Scan for the cell matching the given text and deliver its (X, Y) coordinate at center. 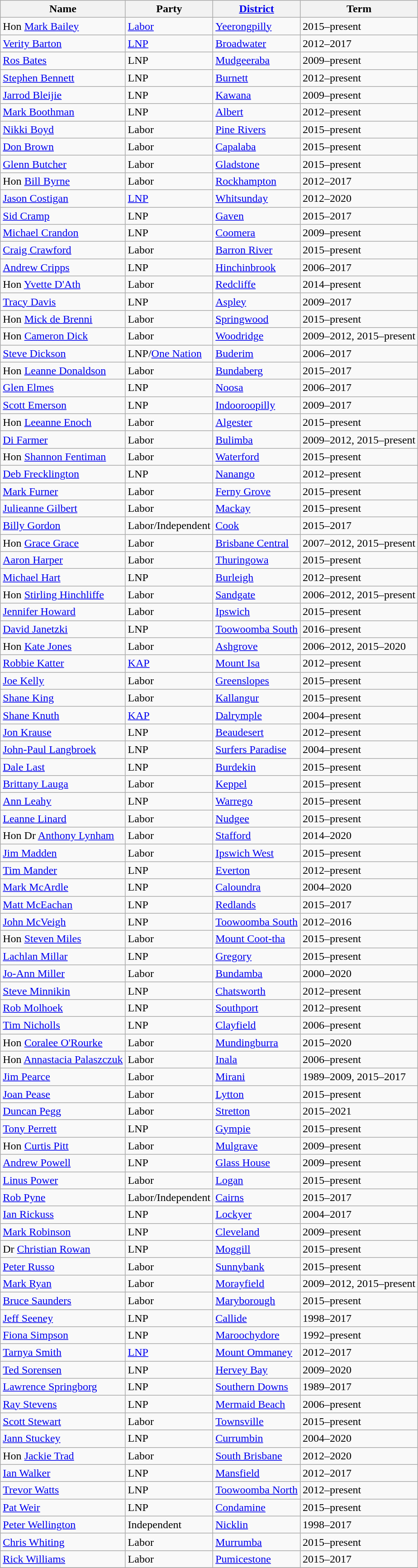
Dalrymple (257, 715)
Pine Rivers (257, 129)
1992–present (359, 1335)
Bulimba (257, 439)
Buderim (257, 353)
Burdekin (257, 767)
Mark Robinson (63, 1232)
Morayfield (257, 1283)
Bundamba (257, 973)
Hervey Bay (257, 1370)
Redcliffe (257, 285)
2015–2021 (359, 1111)
Andrew Powell (63, 1163)
John McVeigh (63, 922)
Mudgeeraba (257, 61)
Whitsunday (257, 198)
Kallangur (257, 698)
Broadwater (257, 43)
1989–2009, 2015–2017 (359, 1077)
Andrew Cripps (63, 267)
Tony Perrett (63, 1129)
Hinchinbrook (257, 267)
Hon Coralee O'Rourke (63, 1042)
Lockyer (257, 1215)
South Brisbane (257, 1456)
Southport (257, 1008)
Scott Emerson (63, 405)
1989–2017 (359, 1387)
Albert (257, 112)
Yeerongpilly (257, 26)
Brittany Lauga (63, 784)
Nudgee (257, 819)
Tim Nicholls (63, 1025)
Springwood (257, 319)
Fiona Simpson (63, 1335)
Greenslopes (257, 681)
Steve Minnikin (63, 991)
Linus Power (63, 1180)
Ipswich (257, 612)
Tarnya Smith (63, 1353)
Pumicestone (257, 1559)
Mark Ryan (63, 1283)
Ferny Grove (257, 491)
Jason Costigan (63, 198)
Stephen Bennett (63, 78)
Capalaba (257, 147)
Term (359, 9)
Surfers Paradise (257, 749)
Hon Dr Anthony Lynham (63, 836)
Sid Cramp (63, 216)
David Janetzki (63, 629)
Joan Pease (63, 1094)
Brisbane Central (257, 543)
Nikki Boyd (63, 129)
Currumbin (257, 1439)
Steve Dickson (63, 353)
2009–2020 (359, 1370)
Hon Shannon Fentiman (63, 457)
Lytton (257, 1094)
Hon Bill Byrne (63, 181)
Craig Crawford (63, 250)
Hon Cameron Dick (63, 336)
Jon Krause (63, 732)
Gregory (257, 956)
Hon Stirling Hinchliffe (63, 595)
Glen Elmes (63, 388)
Lawrence Springborg (63, 1387)
Di Farmer (63, 439)
Mackay (257, 509)
Mundingburra (257, 1042)
Woodridge (257, 336)
Maroochydore (257, 1335)
Mount Isa (257, 663)
Sandgate (257, 595)
Pat Weir (63, 1507)
Rick Williams (63, 1559)
Don Brown (63, 147)
Stretton (257, 1111)
Chatsworth (257, 991)
Noosa (257, 388)
Barron River (257, 250)
Jeff Seeney (63, 1318)
Peter Russo (63, 1266)
Ted Sorensen (63, 1370)
Hon Steven Miles (63, 939)
Redlands (257, 905)
Matt McEachan (63, 905)
Ashgrove (257, 646)
Hon Grace Grace (63, 543)
Mount Coot-tha (257, 939)
Burleigh (257, 577)
2006–2012, 2015–present (359, 595)
Nanango (257, 474)
Deb Frecklington (63, 474)
Duncan Pegg (63, 1111)
Mansfield (257, 1473)
Beaudesert (257, 732)
Southern Downs (257, 1387)
Ian Rickuss (63, 1215)
Jann Stuckey (63, 1439)
2014–present (359, 285)
Algester (257, 422)
Rob Pyne (63, 1197)
Chris Whiting (63, 1542)
Ian Walker (63, 1473)
District (257, 9)
Glass House (257, 1163)
Hon Mick de Brenni (63, 319)
2012–2016 (359, 922)
Mark Boothman (63, 112)
Jim Madden (63, 853)
Jo-Ann Miller (63, 973)
Sunnybank (257, 1266)
Hon Curtis Pitt (63, 1146)
Mulgrave (257, 1146)
Jim Pearce (63, 1077)
Bundaberg (257, 371)
Ann Leahy (63, 801)
Hon Yvette D'Ath (63, 285)
Callide (257, 1318)
Stafford (257, 836)
Thuringowa (257, 560)
Warrego (257, 801)
LNP/One Nation (169, 353)
Indooroopilly (257, 405)
Condamine (257, 1507)
Hon Kate Jones (63, 646)
Cleveland (257, 1232)
Mark McArdle (63, 887)
Nicklin (257, 1525)
John-Paul Langbroek (63, 749)
Hon Annastacia Palaszczuk (63, 1060)
Hon Leanne Donaldson (63, 371)
Tracy Davis (63, 302)
Keppel (257, 784)
Clayfield (257, 1025)
Gladstone (257, 164)
Joe Kelly (63, 681)
Caloundra (257, 887)
2015–2020 (359, 1042)
Glenn Butcher (63, 164)
2000–2020 (359, 973)
Murrumba (257, 1542)
Julieanne Gilbert (63, 509)
Lachlan Millar (63, 956)
Hon Mark Bailey (63, 26)
Townsville (257, 1421)
Kawana (257, 95)
Burnett (257, 78)
Logan (257, 1180)
Aaron Harper (63, 560)
Moggill (257, 1249)
Coomera (257, 233)
Ros Bates (63, 61)
Rob Molhoek (63, 1008)
2014–2020 (359, 836)
Hon Jackie Trad (63, 1456)
Tim Mander (63, 870)
2007–2012, 2015–present (359, 543)
Waterford (257, 457)
Shane Knuth (63, 715)
Michael Crandon (63, 233)
Bruce Saunders (63, 1301)
Dale Last (63, 767)
Name (63, 9)
Mermaid Beach (257, 1404)
Rockhampton (257, 181)
Aspley (257, 302)
Jarrod Bleijie (63, 95)
Dr Christian Rowan (63, 1249)
Billy Gordon (63, 526)
Scott Stewart (63, 1421)
Robbie Katter (63, 663)
Shane King (63, 698)
Cook (257, 526)
Jennifer Howard (63, 612)
2004–2017 (359, 1215)
2006–2012, 2015–2020 (359, 646)
Verity Barton (63, 43)
Mark Furner (63, 491)
Inala (257, 1060)
Ipswich West (257, 853)
Gaven (257, 216)
Everton (257, 870)
Mount Ommaney (257, 1353)
Mirani (257, 1077)
Maryborough (257, 1301)
Party (169, 9)
Leanne Linard (63, 819)
Independent (169, 1525)
Hon Leeanne Enoch (63, 422)
Gympie (257, 1129)
Michael Hart (63, 577)
2016–present (359, 629)
Trevor Watts (63, 1490)
Cairns (257, 1197)
Toowoomba North (257, 1490)
Ray Stevens (63, 1404)
Peter Wellington (63, 1525)
